Provide the (X, Y) coordinate of the cell's center where the given text is located.  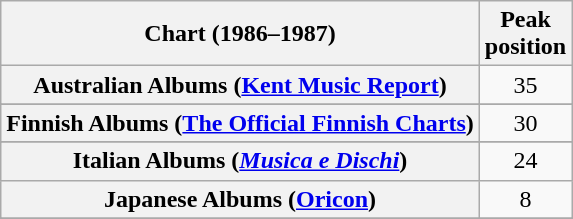
35 (525, 85)
24 (525, 161)
30 (525, 123)
Chart (1986–1987) (240, 34)
Japanese Albums (Oricon) (240, 199)
Italian Albums (Musica e Dischi) (240, 161)
8 (525, 199)
Peakposition (525, 34)
Australian Albums (Kent Music Report) (240, 85)
Finnish Albums (The Official Finnish Charts) (240, 123)
